Pinpoint the cell where the given text exists, returning its [x, y] midpoint coordinate. 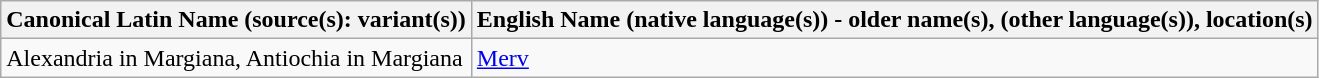
Merv [894, 58]
English Name (native language(s)) - older name(s), (other language(s)), location(s) [894, 20]
Alexandria in Margiana, Antiochia in Margiana [236, 58]
Canonical Latin Name (source(s): variant(s)) [236, 20]
